Search for the cell housing the specified text and yield its (x, y) center coordinate. 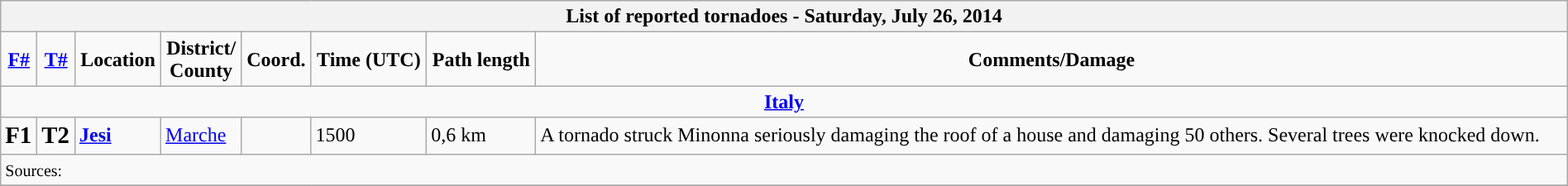
F# (19, 60)
Italy (784, 102)
Location (117, 60)
F1 (19, 136)
Sources: (784, 169)
T# (56, 60)
Marche (202, 136)
Path length (481, 60)
List of reported tornadoes - Saturday, July 26, 2014 (784, 17)
0,6 km (481, 136)
T2 (56, 136)
1500 (369, 136)
Jesi (117, 136)
A tornado struck Minonna seriously damaging the roof of a house and damaging 50 others. Several trees were knocked down. (1052, 136)
Comments/Damage (1052, 60)
District/County (202, 60)
Time (UTC) (369, 60)
Coord. (276, 60)
